Locate the cell with the specified text and output its [x, y] center coordinate. 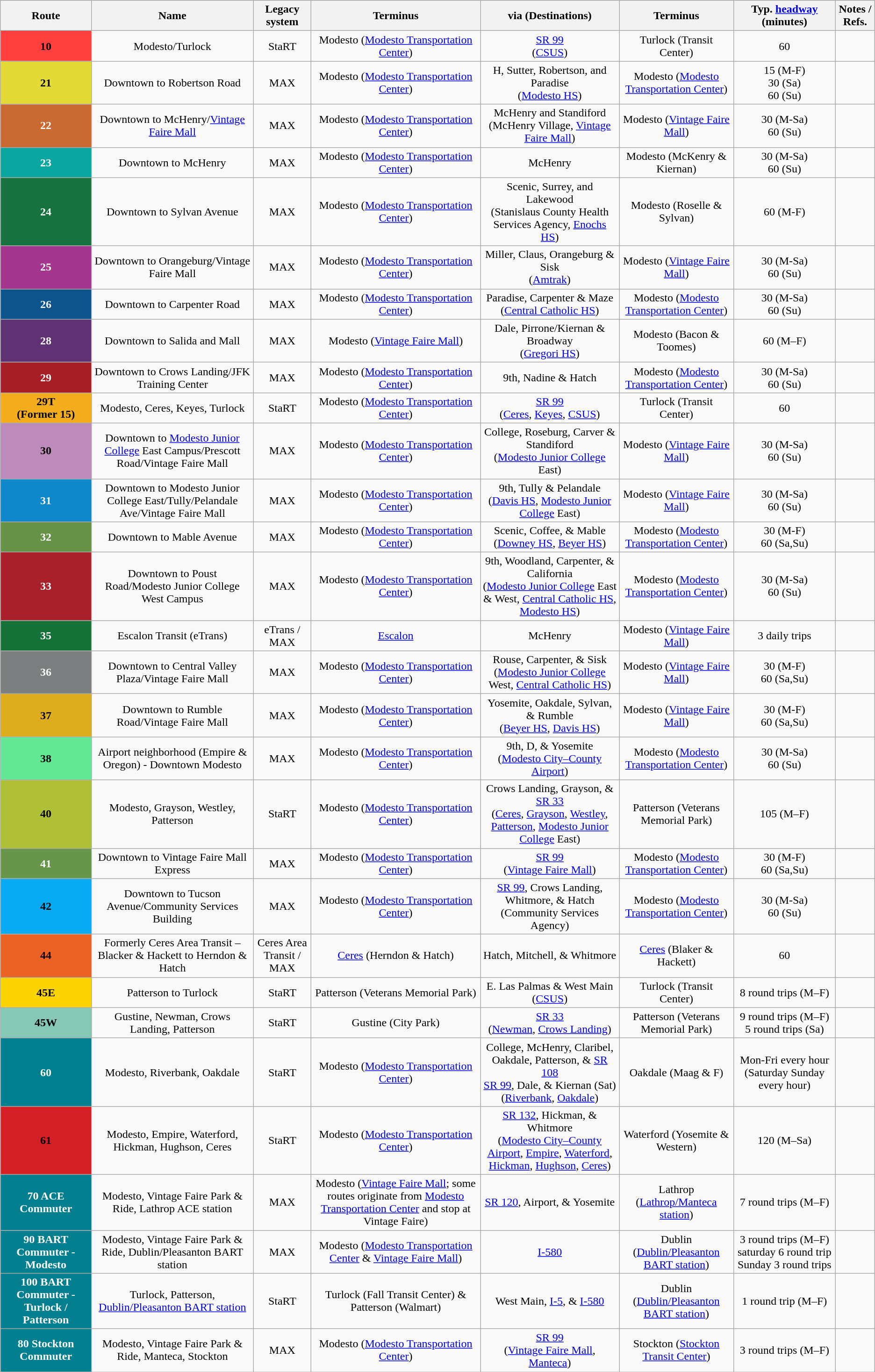
15 (M-F)30 (Sa)60 (Su) [784, 83]
45W [46, 1022]
29T(Former 15) [46, 407]
Downtown to Vintage Faire Mall Express [172, 864]
9th, Nadine & Hatch [550, 378]
Downtown to Tucson Avenue/Community Services Building [172, 907]
SR 33(Newman, Crows Landing) [550, 1022]
100 BART Commuter - Turlock / Patterson [46, 1301]
41 [46, 864]
Downtown to Modesto Junior College East Campus/Prescott Road/Vintage Faire Mall [172, 450]
9th, Woodland, Carpenter, & California(Modesto Junior College East & West, Central Catholic HS, Modesto HS) [550, 586]
Escalon [396, 636]
120 (M–Sa) [784, 1140]
3 daily trips [784, 636]
25 [46, 267]
H, Sutter, Robertson, and Paradise(Modesto HS) [550, 83]
3 round trips (M–F) saturday 6 round trip Sunday 3 round trips [784, 1251]
45E [46, 993]
SR 99(Vintage Faire Mall, Manteca) [550, 1351]
105 (M–F) [784, 814]
80 Stockton Commuter [46, 1351]
Turlock, Patterson, Dublin/Pleasanton BART station [172, 1301]
College, McHenry, Claribel, Oakdale, Patterson, & SR 108SR 99, Dale, & Kiernan (Sat)(Riverbank, Oakdale) [550, 1072]
Modesto (Bacon & Toomes) [676, 341]
Gustine (City Park) [396, 1022]
Name [172, 16]
26 [46, 304]
60 (M-F) [784, 212]
3 round trips (M–F) [784, 1351]
SR 99(Vintage Faire Mall) [550, 864]
Ceres Area Transit / MAX [282, 956]
Scenic, Coffee, & Mable(Downey HS, Beyer HS) [550, 537]
Scenic, Surrey, and Lakewood(Stanislaus County Health Services Agency, Enochs HS) [550, 212]
Legacy system [282, 16]
West Main, I-5, & I-580 [550, 1301]
via (Destinations) [550, 16]
Modesto, Empire, Waterford, Hickman, Hughson, Ceres [172, 1140]
Modesto/Turlock [172, 46]
Modesto, Vintage Faire Park & Ride, Manteca, Stockton [172, 1351]
Modesto (Modesto Transportation Center & Vintage Faire Mall) [396, 1251]
Downtown to Mable Avenue [172, 537]
Rouse, Carpenter, & Sisk(Modesto Junior College West, Central Catholic HS) [550, 672]
Route [46, 16]
Modesto, Vintage Faire Park & Ride, Lathrop ACE station [172, 1202]
College, Roseburg, Carver & Standiford(Modesto Junior College East) [550, 450]
Modesto (Vintage Faire Mall; some routes originate from Modesto Transportation Center and stop at Vintage Faire) [396, 1202]
Mon-Fri every hour (Saturday Sunday every hour) [784, 1072]
1 round trip (M–F) [784, 1301]
Patterson to Turlock [172, 993]
8 round trips (M–F) [784, 993]
Lathrop (Lathrop/Manteca station) [676, 1202]
42 [46, 907]
40 [46, 814]
Crows Landing, Grayson, & SR 33(Ceres, Grayson, Westley, Patterson, Modesto Junior College East) [550, 814]
SR 99(Ceres, Keyes, CSUS) [550, 407]
I-580 [550, 1251]
Stockton (Stockton Transit Center) [676, 1351]
Modesto, Riverbank, Oakdale [172, 1072]
E. Las Palmas & West Main(CSUS) [550, 993]
Typ. headway (minutes) [784, 16]
SR 99(CSUS) [550, 46]
Paradise, Carpenter & Maze(Central Catholic HS) [550, 304]
31 [46, 500]
Downtown to Sylvan Avenue [172, 212]
Downtown to Poust Road/Modesto Junior College West Campus [172, 586]
Downtown to Central Valley Plaza/Vintage Faire Mall [172, 672]
eTrans / MAX [282, 636]
35 [46, 636]
Modesto, Grayson, Westley, Patterson [172, 814]
9 round trips (M–F)5 round trips (Sa) [784, 1022]
9th, Tully & Pelandale(Davis HS, Modesto Junior College East) [550, 500]
60 (M–F) [784, 341]
Gustine, Newman, Crows Landing, Patterson [172, 1022]
Modesto (Roselle & Sylvan) [676, 212]
22 [46, 126]
Waterford (Yosemite & Western) [676, 1140]
38 [46, 758]
McHenry and Standiford(McHenry Village, Vintage Faire Mall) [550, 126]
10 [46, 46]
Miller, Claus, Orangeburg & Sisk(Amtrak) [550, 267]
Downtown to Salida and Mall [172, 341]
36 [46, 672]
33 [46, 586]
Downtown to Rumble Road/Vintage Faire Mall [172, 715]
Downtown to Robertson Road [172, 83]
37 [46, 715]
Escalon Transit (eTrans) [172, 636]
Downtown to Modesto Junior College East/Tully/Pelandale Ave/Vintage Faire Mall [172, 500]
70 ACE Commuter [46, 1202]
7 round trips (M–F) [784, 1202]
SR 120, Airport, & Yosemite [550, 1202]
Turlock (Fall Transit Center) & Patterson (Walmart) [396, 1301]
Airport neighborhood (Empire & Oregon) - Downtown Modesto [172, 758]
Downtown to McHenry [172, 163]
61 [46, 1140]
Oakdale (Maag & F) [676, 1072]
23 [46, 163]
Ceres (Blaker & Hackett) [676, 956]
Downtown to McHenry/Vintage Faire Mall [172, 126]
Modesto (McKenry & Kiernan) [676, 163]
Downtown to Orangeburg/Vintage Faire Mall [172, 267]
Dale, Pirrone/Kiernan & Broadway(Gregori HS) [550, 341]
SR 132, Hickman, & Whitmore(Modesto City–County Airport, Empire, Waterford, Hickman, Hughson, Ceres) [550, 1140]
29 [46, 378]
24 [46, 212]
Hatch, Mitchell, & Whitmore [550, 956]
21 [46, 83]
Yosemite, Oakdale, Sylvan, & Rumble(Beyer HS, Davis HS) [550, 715]
Modesto, Ceres, Keyes, Turlock [172, 407]
Downtown to Carpenter Road [172, 304]
Downtown to Crows Landing/JFK Training Center [172, 378]
Formerly Ceres Area Transit – Blacker & Hackett to Herndon & Hatch [172, 956]
32 [46, 537]
90 BART Commuter - Modesto [46, 1251]
28 [46, 341]
9th, D, & Yosemite(Modesto City–County Airport) [550, 758]
Ceres (Herndon & Hatch) [396, 956]
44 [46, 956]
Modesto, Vintage Faire Park & Ride, Dublin/Pleasanton BART station [172, 1251]
Notes / Refs. [855, 16]
30 [46, 450]
SR 99, Crows Landing, Whitmore, & Hatch(Community Services Agency) [550, 907]
